For the text-containing cell, return its midpoint in (x, y) coordinate format. 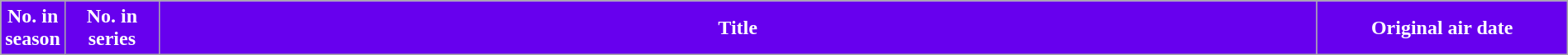
Original air date (1442, 28)
No. inseason (33, 28)
Title (738, 28)
No. inseries (112, 28)
